Output the (X, Y) coordinate of the center of the cell containing the given text.  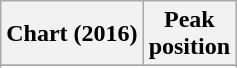
Peakposition (189, 34)
Chart (2016) (72, 34)
